Locate the cell with the specified text and output its [x, y] center coordinate. 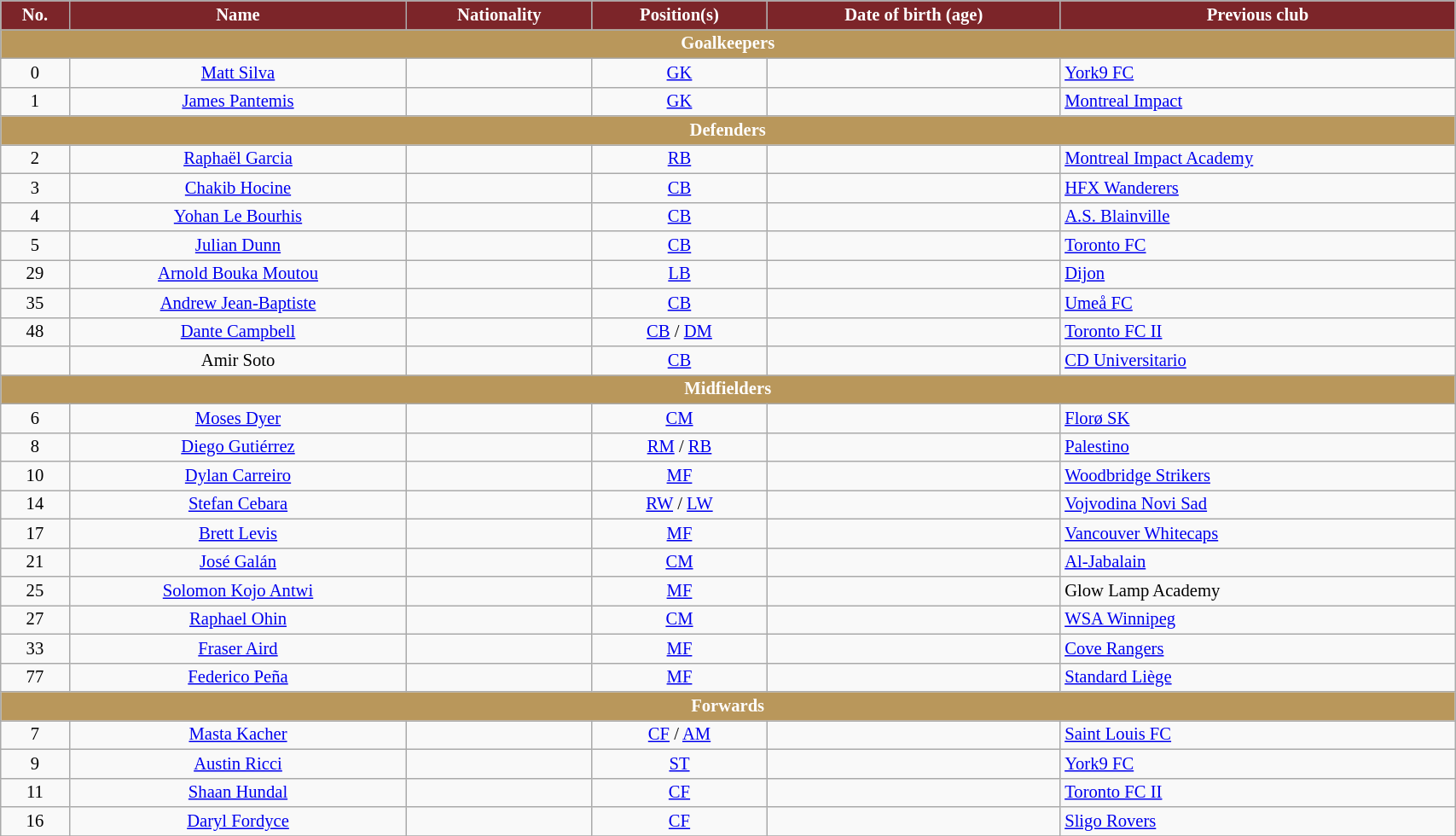
A.S. Blainville [1257, 217]
RB [679, 159]
Raphael Ohin [238, 619]
CF / AM [679, 734]
Saint Louis FC [1257, 734]
Raphaël Garcia [238, 159]
Goalkeepers [728, 44]
5 [35, 245]
Fraser Aird [238, 648]
HFX Wanderers [1257, 188]
Dylan Carreiro [238, 475]
Brett Levis [238, 533]
Dante Campbell [238, 332]
Woodbridge Strikers [1257, 475]
Stefan Cebara [238, 504]
Yohan Le Bourhis [238, 217]
Sligo Rovers [1257, 821]
4 [35, 217]
0 [35, 73]
WSA Winnipeg [1257, 619]
No. [35, 15]
6 [35, 418]
Glow Lamp Academy [1257, 591]
James Pantemis [238, 102]
Defenders [728, 131]
Andrew Jean-Baptiste [238, 303]
Arnold Bouka Moutou [238, 274]
José Galán [238, 562]
25 [35, 591]
Montreal Impact [1257, 102]
16 [35, 821]
Shaan Hundal [238, 792]
Date of birth (age) [914, 15]
3 [35, 188]
Al-Jabalain [1257, 562]
Amir Soto [238, 361]
27 [35, 619]
Palestino [1257, 447]
Montreal Impact Academy [1257, 159]
Federico Peña [238, 677]
Forwards [728, 705]
17 [35, 533]
Moses Dyer [238, 418]
21 [35, 562]
Solomon Kojo Antwi [238, 591]
10 [35, 475]
Midfielders [728, 389]
35 [35, 303]
Vancouver Whitecaps [1257, 533]
1 [35, 102]
9 [35, 763]
Dijon [1257, 274]
Daryl Fordyce [238, 821]
LB [679, 274]
29 [35, 274]
11 [35, 792]
Matt Silva [238, 73]
Previous club [1257, 15]
RW / LW [679, 504]
Umeå FC [1257, 303]
Nationality [500, 15]
2 [35, 159]
Position(s) [679, 15]
ST [679, 763]
8 [35, 447]
Chakib Hocine [238, 188]
Cove Rangers [1257, 648]
Austin Ricci [238, 763]
RM / RB [679, 447]
Standard Liège [1257, 677]
Vojvodina Novi Sad [1257, 504]
Julian Dunn [238, 245]
7 [35, 734]
33 [35, 648]
Florø SK [1257, 418]
48 [35, 332]
14 [35, 504]
Diego Gutiérrez [238, 447]
Toronto FC [1257, 245]
CD Universitario [1257, 361]
77 [35, 677]
CB / DM [679, 332]
Name [238, 15]
Masta Kacher [238, 734]
